Detect which cell encompasses the target text, then output its (x, y) center coordinate. 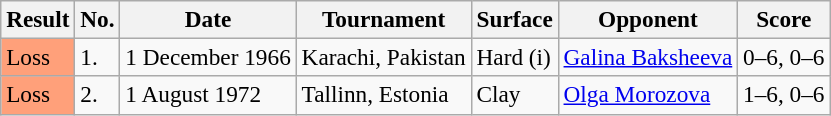
Hard (i) (514, 57)
Tallinn, Estonia (384, 95)
Galina Baksheeva (648, 57)
Opponent (648, 19)
2. (98, 95)
1 August 1972 (208, 95)
1 December 1966 (208, 57)
No. (98, 19)
Karachi, Pakistan (384, 57)
1–6, 0–6 (784, 95)
Olga Morozova (648, 95)
Score (784, 19)
Clay (514, 95)
Tournament (384, 19)
Result (38, 19)
1. (98, 57)
Surface (514, 19)
Date (208, 19)
0–6, 0–6 (784, 57)
